Scan for the cell matching the given text and deliver its [X, Y] coordinate at center. 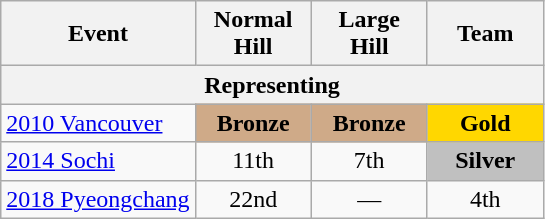
Silver [485, 161]
2018 Pyeongchang [98, 199]
— [369, 199]
7th [369, 161]
Normal Hill [253, 34]
Large Hill [369, 34]
Gold [485, 123]
Event [98, 34]
Team [485, 34]
2010 Vancouver [98, 123]
11th [253, 161]
22nd [253, 199]
4th [485, 199]
Representing [272, 85]
2014 Sochi [98, 161]
